Scan for the cell matching the given text and deliver its (x, y) coordinate at center. 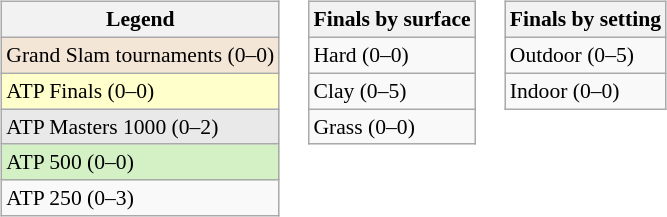
Clay (0–5) (392, 91)
ATP 250 (0–3) (140, 198)
Finals by surface (392, 20)
ATP Finals (0–0) (140, 91)
Finals by setting (586, 20)
Outdoor (0–5) (586, 55)
Indoor (0–0) (586, 91)
Grass (0–0) (392, 127)
Legend (140, 20)
Hard (0–0) (392, 55)
Grand Slam tournaments (0–0) (140, 55)
ATP 500 (0–0) (140, 162)
ATP Masters 1000 (0–2) (140, 127)
